Pinpoint the cell where the given text exists, returning its (X, Y) midpoint coordinate. 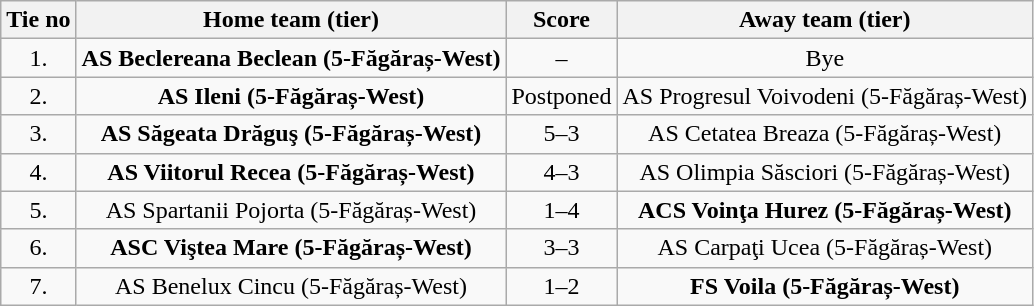
1–2 (562, 286)
AS Beclereana Beclean (5-Făgăraș-West) (291, 58)
4. (38, 172)
AS Ileni (5-Făgăraș-West) (291, 96)
3–3 (562, 248)
Tie no (38, 20)
5–3 (562, 134)
AS Viitorul Recea (5-Făgăraș-West) (291, 172)
– (562, 58)
AS Olimpia Săsciori (5-Făgăraș-West) (825, 172)
AS Săgeata Drăguş (5-Făgăraș-West) (291, 134)
7. (38, 286)
2. (38, 96)
AS Benelux Cincu (5-Făgăraș-West) (291, 286)
AS Progresul Voivodeni (5-Făgăraș-West) (825, 96)
6. (38, 248)
1. (38, 58)
ASC Viştea Mare (5-Făgăraș-West) (291, 248)
Away team (tier) (825, 20)
3. (38, 134)
Postponed (562, 96)
1–4 (562, 210)
5. (38, 210)
AS Cetatea Breaza (5-Făgăraș-West) (825, 134)
Score (562, 20)
FS Voila (5-Făgăraș-West) (825, 286)
AS Spartanii Pojorta (5-Făgăraș-West) (291, 210)
Home team (tier) (291, 20)
Bye (825, 58)
ACS Voinţa Hurez (5-Făgăraș-West) (825, 210)
4–3 (562, 172)
AS Carpaţi Ucea (5-Făgăraș-West) (825, 248)
